From the cell containing the given text, extract its center point as [X, Y] coordinate. 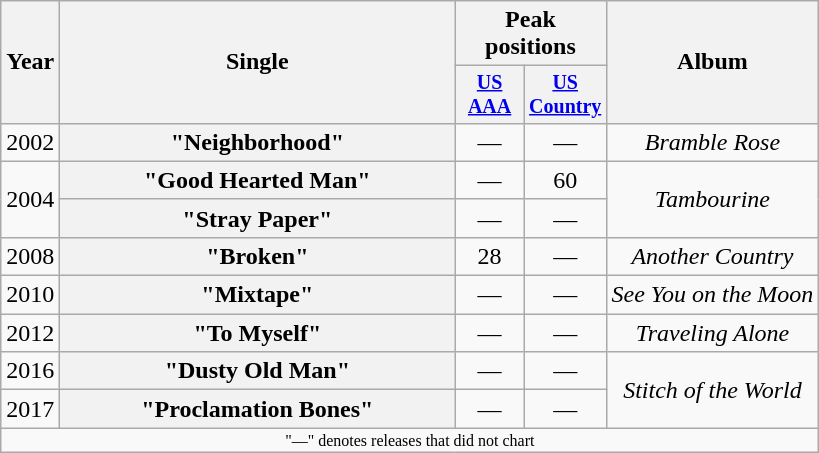
60 [565, 180]
"Broken" [258, 256]
Another Country [712, 256]
2008 [30, 256]
"—" denotes releases that did not chart [410, 440]
"Proclamation Bones" [258, 409]
28 [490, 256]
Tambourine [712, 199]
"Neighborhood" [258, 142]
2012 [30, 333]
"Dusty Old Man" [258, 371]
Stitch of the World [712, 390]
Traveling Alone [712, 333]
"Good Hearted Man" [258, 180]
2004 [30, 199]
2002 [30, 142]
Peak positions [530, 34]
2017 [30, 409]
US AAA [490, 94]
2016 [30, 371]
"To Myself" [258, 333]
"Stray Paper" [258, 218]
See You on the Moon [712, 295]
Single [258, 62]
2010 [30, 295]
Year [30, 62]
Album [712, 62]
US Country [565, 94]
Bramble Rose [712, 142]
"Mixtape" [258, 295]
